Return (X, Y) of the center of cell containing provided text 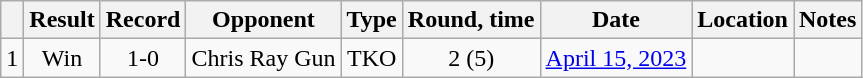
Opponent (264, 20)
TKO (372, 58)
Notes (828, 20)
2 (5) (471, 58)
Location (743, 20)
Result (62, 20)
Record (143, 20)
Chris Ray Gun (264, 58)
Date (616, 20)
April 15, 2023 (616, 58)
1-0 (143, 58)
Round, time (471, 20)
Win (62, 58)
1 (12, 58)
Type (372, 20)
